Locate the cell with the specified text and output its (x, y) center coordinate. 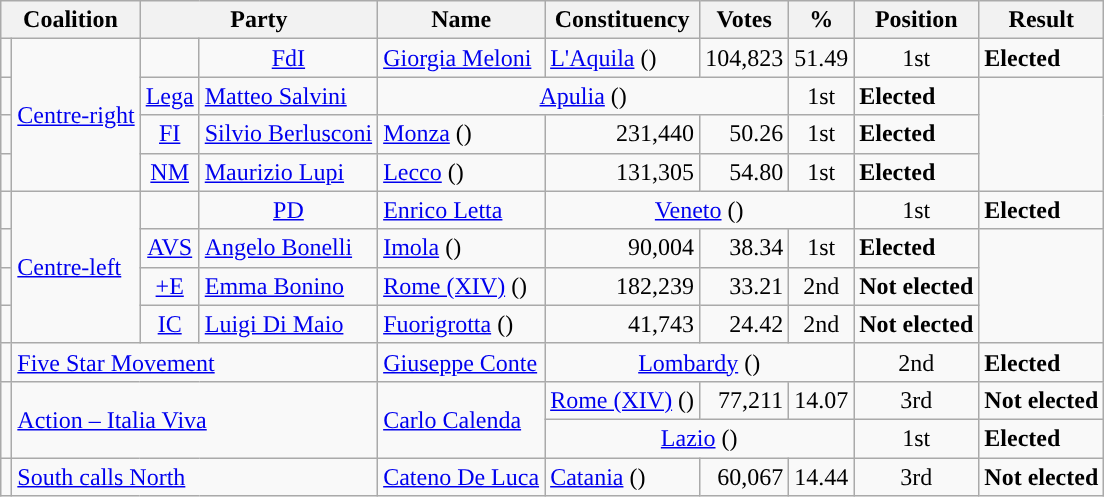
Lombardy () (700, 362)
Fuorigrotta () (462, 324)
14.44 (822, 477)
33.21 (744, 286)
54.80 (744, 172)
131,305 (622, 172)
51.49 (822, 58)
Five Star Movement (195, 362)
FdI (288, 58)
Silvio Berlusconi (288, 134)
% (822, 20)
Luigi Di Maio (288, 324)
Position (916, 20)
231,440 (622, 134)
IC (170, 324)
Coalition (70, 20)
24.42 (744, 324)
90,004 (622, 248)
Giuseppe Conte (462, 362)
Imola () (462, 248)
Giorgia Meloni (462, 58)
Veneto () (700, 210)
Carlo Calenda (462, 419)
Name (462, 20)
182,239 (622, 286)
Lega (170, 96)
AVS (170, 248)
104,823 (744, 58)
PD (288, 210)
Maurizio Lupi (288, 172)
77,211 (744, 400)
L'Aquila () (622, 58)
50.26 (744, 134)
Apulia () (584, 96)
Result (1042, 20)
FI (170, 134)
Monza () (462, 134)
Votes (744, 20)
Party (258, 20)
Centre-right (76, 115)
Lecco () (462, 172)
Action – Italia Viva (195, 419)
Cateno De Luca (462, 477)
South calls North (195, 477)
Centre-left (76, 267)
14.07 (822, 400)
Matteo Salvini (288, 96)
38.34 (744, 248)
Enrico Letta (462, 210)
Lazio () (700, 438)
Constituency (622, 20)
NM (170, 172)
Catania () (622, 477)
Emma Bonino (288, 286)
Angelo Bonelli (288, 248)
+E (170, 286)
60,067 (744, 477)
41,743 (622, 324)
